Extract the (X, Y) coordinate from the center of the cell holding the provided text.  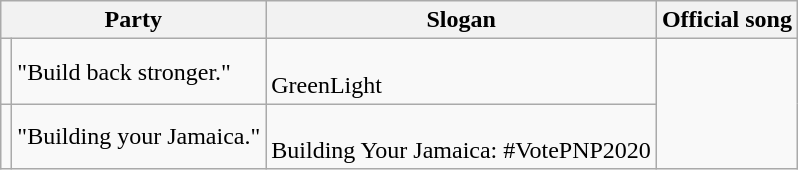
Official song (726, 20)
Slogan (462, 20)
Party (134, 20)
"Building your Jamaica." (139, 136)
GreenLight (462, 72)
"Build back stronger." (139, 72)
Building Your Jamaica: #VotePNP2020 (462, 136)
